Determine the (X, Y) coordinate at the center of the cell enclosing the given text.  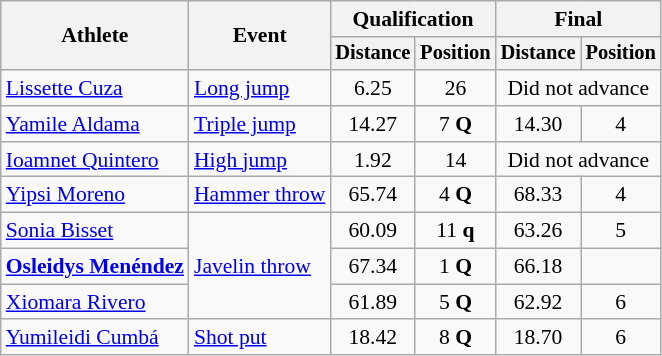
Long jump (260, 88)
26 (455, 88)
Final (578, 19)
4 Q (455, 195)
8 Q (455, 338)
60.09 (372, 231)
65.74 (372, 195)
14.30 (538, 124)
11 q (455, 231)
14.27 (372, 124)
18.42 (372, 338)
Athlete (95, 36)
High jump (260, 160)
18.70 (538, 338)
Ioamnet Quintero (95, 160)
5 (621, 231)
61.89 (372, 302)
5 Q (455, 302)
Triple jump (260, 124)
Lissette Cuza (95, 88)
Yamile Aldama (95, 124)
63.26 (538, 231)
68.33 (538, 195)
Yumileidi Cumbá (95, 338)
Shot put (260, 338)
62.92 (538, 302)
Javelin throw (260, 266)
Xiomara Rivero (95, 302)
Osleidys Menéndez (95, 267)
Event (260, 36)
6.25 (372, 88)
Hammer throw (260, 195)
67.34 (372, 267)
1.92 (372, 160)
7 Q (455, 124)
1 Q (455, 267)
Yipsi Moreno (95, 195)
Qualification (412, 19)
Sonia Bisset (95, 231)
14 (455, 160)
66.18 (538, 267)
